Return (X, Y) of the center of cell containing provided text 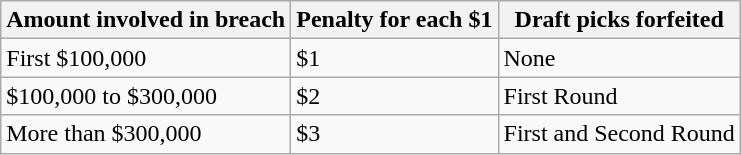
First $100,000 (146, 58)
More than $300,000 (146, 134)
$1 (394, 58)
$100,000 to $300,000 (146, 96)
Amount involved in breach (146, 20)
Draft picks forfeited (619, 20)
First Round (619, 96)
Penalty for each $1 (394, 20)
First and Second Round (619, 134)
None (619, 58)
$2 (394, 96)
$3 (394, 134)
